Find where the given text appears and provide that cell's center as [x, y] coordinate. 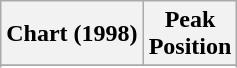
PeakPosition [190, 34]
Chart (1998) [72, 34]
